Output the (X, Y) coordinate of the center of the cell containing the given text.  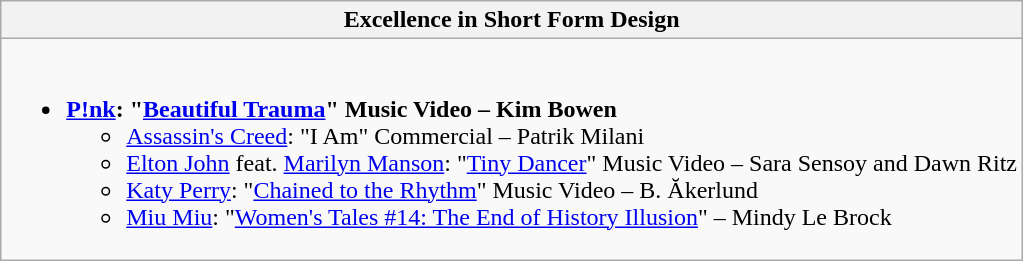
Excellence in Short Form Design (512, 20)
